Output the (X, Y) coordinate of the center of the cell containing the given text.  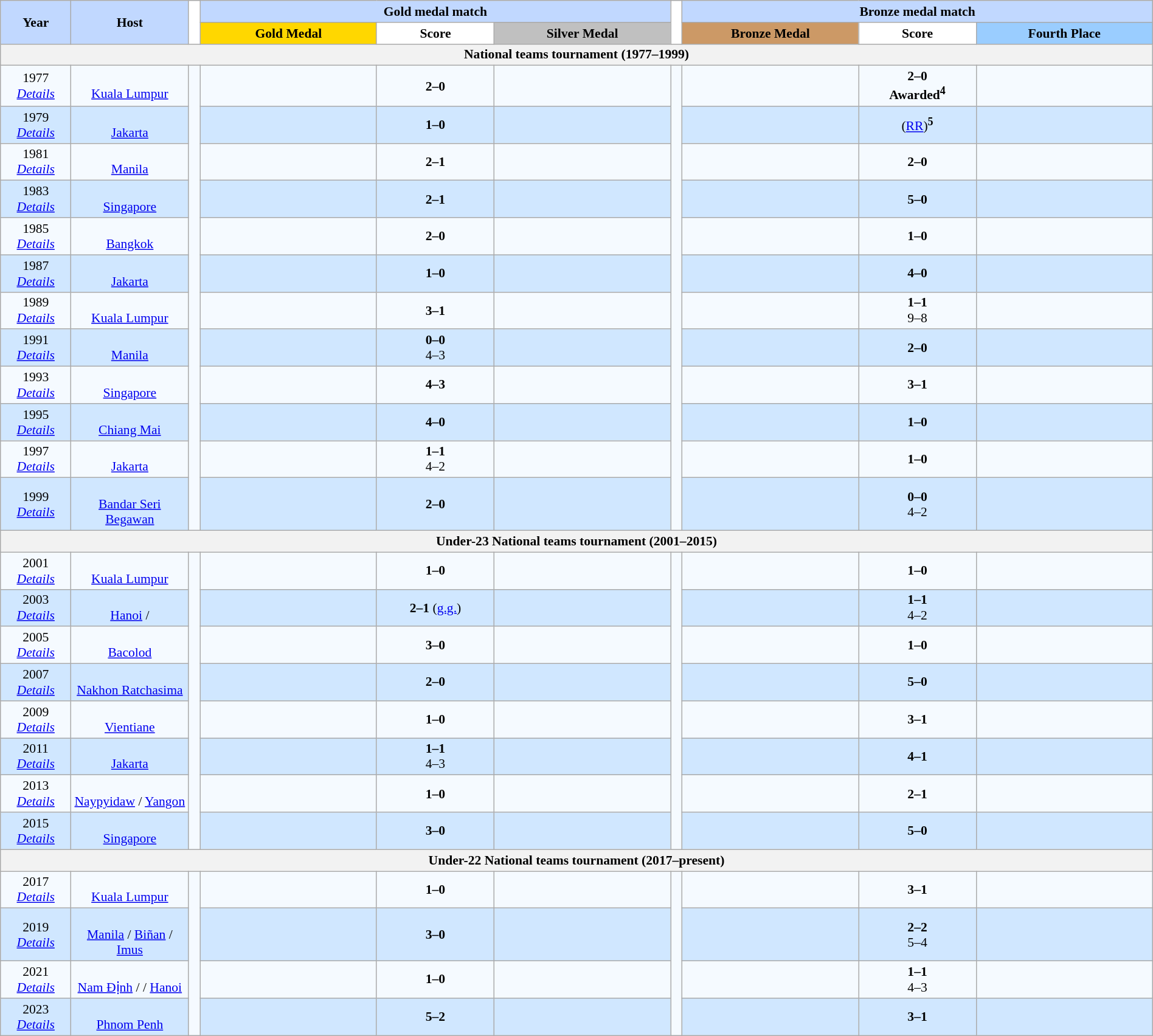
Bandar Seri Begawan (130, 505)
Vientiane (130, 720)
2021Details (36, 980)
(RR)5 (917, 125)
Bronze Medal (770, 33)
2005Details (36, 646)
Nakhon Ratchasima (130, 682)
Silver Medal (583, 33)
2007Details (36, 682)
Nam Định / / Hanoi (130, 980)
1985Details (36, 236)
1999Details (36, 505)
1979Details (36, 125)
1–1 9–8 (917, 310)
2001Details (36, 570)
0–0 4–3 (435, 348)
1983Details (36, 199)
0–0 4–2 (917, 505)
2013Details (36, 794)
National teams tournament (1977–1999) (576, 55)
1993Details (36, 385)
Gold Medal (288, 33)
2015Details (36, 831)
Gold medal match (435, 12)
2–1 (g.g.) (435, 608)
Bangkok (130, 236)
Fourth Place (1064, 33)
2–2 5–4 (917, 935)
Chiang Mai (130, 422)
5–2 (435, 1017)
1987Details (36, 274)
Naypyidaw / Yangon (130, 794)
2011Details (36, 756)
1989Details (36, 310)
1991Details (36, 348)
2019Details (36, 935)
Phnom Penh (130, 1017)
Host (130, 22)
Hanoi / (130, 608)
2003Details (36, 608)
2–0Awarded4 (917, 86)
Bacolod (130, 646)
Year (36, 22)
Under-22 National teams tournament (2017–present) (576, 860)
2017Details (36, 890)
1995Details (36, 422)
4–1 (917, 756)
2009Details (36, 720)
Manila / Biñan / Imus (130, 935)
1997Details (36, 460)
1977Details (36, 86)
4–3 (435, 385)
Bronze medal match (917, 12)
2023Details (36, 1017)
Under-23 National teams tournament (2001–2015) (576, 542)
1981Details (36, 162)
